From the cell containing the given text, extract its center point as (X, Y) coordinate. 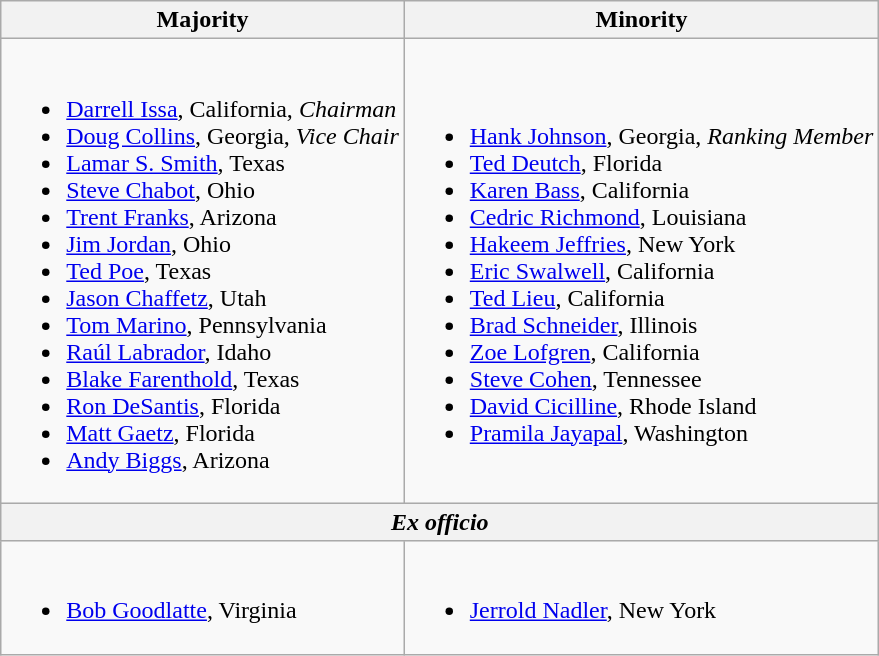
Majority (203, 20)
Bob Goodlatte, Virginia (203, 598)
Jerrold Nadler, New York (642, 598)
Minority (642, 20)
Ex officio (440, 522)
